Extract the [x, y] coordinate from the center of the cell holding the provided text.  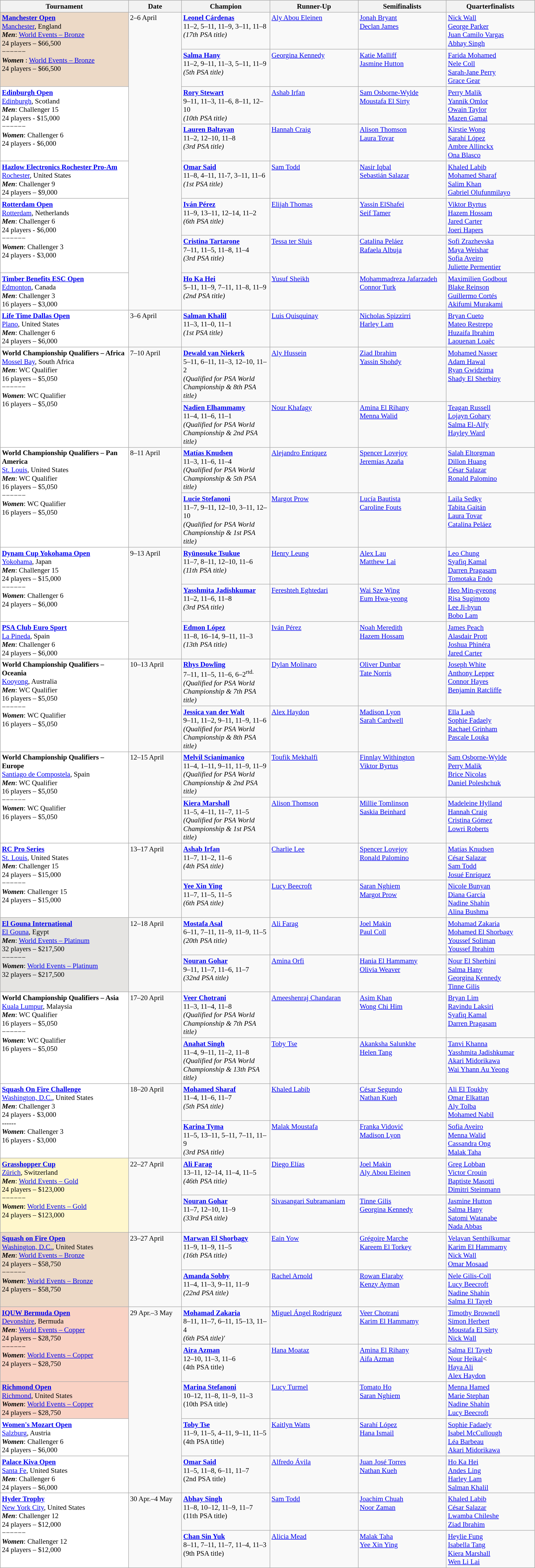
Amanda Sobhy11–4, 11–3, 9–11, 11–9(22nd PSA title) [226, 1288]
Catalina Peláez Rafaela Albuja [402, 254]
Abhay Singh11–8, 10–12, 11–9, 11–7(11th PSA title) [226, 1512]
Nicole Bunyan Diana García Nadine Shahin Alina Bushma [490, 899]
Maximilien Godbout Blake Reinson Guillermo Cortés Akifumi Murakami [490, 291]
Amina El Rihany Menna Walid [402, 425]
Nasir Iqbal Sebastián Salazar [402, 180]
Bryan Lim Ravindu Laksiri Syafiq Kamal Darren Pragasam [490, 1015]
Nadien Elhammamy11–4, 11–6, 11–1(Qualified for PSA World Championship & 2nd PSA title) [226, 425]
23–27 April [155, 1270]
17–20 April [155, 1038]
Khaled Labib [314, 1102]
Madeleine Hylland Hannah Craig Cristina Gómez Lowri Roberts [490, 820]
Matías Knudsen11–3, 11–6, 11–4(Qualified for PSA World Championship & 5th PSA title) [226, 470]
Yasshmita Jadishkumar11–2, 11–6, 11–8(3rd PSA title) [226, 603]
Margot Prow [314, 520]
Amina El Rihany Aifa Azman [402, 1363]
Hana Moataz [314, 1363]
Kirstie Wong Sarahí López Ambre Allinckx Ona Blasco [490, 142]
Date [155, 6]
Ameeshenraj Chandaran [314, 1015]
Ryūnosuke Tsukue11–7, 8–11, 12–10, 11–6(11th PSA title) [226, 566]
Joel Makin Paul Coll [402, 936]
Nour Khafagy [314, 425]
Amina Orfi [314, 973]
Aira Azman12–10, 11–3, 11–6(4th PSA title) [226, 1363]
Mostafa Asal6–11, 7–11, 11–9, 11–9, 11–5(20th PSA title) [226, 936]
Hannah Craig [314, 142]
Spencer Lovejoy Ronald Palomino [402, 862]
Perry Malik Yannik Omlor Owain Taylor Mazen Gamal [490, 105]
Karina Tyma11–5, 13–11, 5–11, 7–11, 11–9(3rd PSA title) [226, 1139]
Iván Pérez [314, 640]
Elijah Thomas [314, 217]
12–18 April [155, 955]
Nour El Sherbini Salma Hany Georgina Kennedy Tinne Gilis [490, 973]
Hyder Trophy New York City, United StatesMen: Challenger 1224 players – $12,000−−−−−−Women: Challenger 1224 players – $12,000 [65, 1530]
Alison Thomson [314, 820]
Rowan Elaraby Kenzy Ayman [402, 1288]
Akanksha Salunkhe Helen Tang [402, 1061]
Salah Eltorgman Dillon Huang César Salazar Ronald Palomino [490, 470]
RC Pro Series St. Louis, United StatesMen: Challenger 1524 players – $15,000−−−−−−Women: Challenger 1524 players – $15,000 [65, 880]
12–15 April [155, 797]
Jasmine Hutton Salma Hany Satomi Watanabe Nada Abbas [490, 1214]
Tessa ter Sluis [314, 254]
Ali Farag [314, 936]
Rotterdam Open Rotterdam, NetherlandsMen: Challenger 624 players - $6,000−−−−−−Women: Challenger 324 players - $3,000 [65, 236]
Champion [226, 6]
Salman Khalil11–3, 11–0, 11–1(1st PSA title) [226, 329]
Lucie Stefanoni11–7, 9–11, 12–10, 3–11, 12–10(Qualified for PSA World Championship & 1st PSA title) [226, 520]
Leo Chung Syafiq Kamal Darren Pragasam Tomotaka Endo [490, 566]
Sivasangari Subramaniam [314, 1214]
Grégoire Marche Kareem El Torkey [402, 1251]
Yassin ElShafei Seif Tamer [402, 217]
Lucy Beecroft [314, 899]
Jonah Bryant Declan James [402, 31]
Hania El Hammamy Olivia Weaver [402, 973]
Khaled Labib Mohamed Sharaf Salim Khan Gabriel Olufunmilayo [490, 180]
Edmon López11–8, 16–14, 9–11, 11–3(13th PSA title) [226, 640]
Diego Elías [314, 1177]
Malak Moustafa [314, 1139]
Aly Abou Eleinen [314, 31]
Kaitlyn Watts [314, 1437]
Salma Hany11–2, 9–11, 11–3, 5–11, 11–9(5th PSA title) [226, 68]
World Championship Qualifiers – Europe Santiago de Compostela, SpainMen: WC Qualifier16 players – $5,050−−−−−−Women: WC Qualifier16 players – $5,050 [65, 797]
Nick Wall George Parker Juan Camilo Vargas Abhay Singh [490, 31]
Semifinalists [402, 6]
Teagan Russell Lojayn Gohary Salma El-Alfy Hayley Ward [490, 425]
Chan Sin Yuk8–11, 7–11, 11–7, 11–4, 11–3(9th PSA title) [226, 1549]
Menna Hamed Marie Stephan Nadine Shahin Lucy Beecroft [490, 1400]
Sam Osborne-Wylde Moustafa El Sirty [402, 105]
Hazlow Electronics Rochester Pro-Am Rochester, United StatesMen: Challenger 924 players – $9,000 [65, 180]
Cristina Tartarone7–11, 11–5, 11–8, 11–4(3rd PSA title) [226, 254]
World Championship Qualifiers – Oceania Kooyong, AustraliaMen: WC Qualifier16 players – $5,050−−−−−−Women: WC Qualifier16 players – $5,050 [65, 705]
Tomato Ho Saran Nghiem [402, 1400]
Squash On Fire Challenge Washington, D.C., United StatesMen: Challenger 324 players - $3,000------Women: Challenger 316 players - $3,000 [65, 1121]
Asim Khan Wong Chi Him [402, 1015]
8–11 April [155, 497]
Franka Vidović Madison Lyon [402, 1139]
Miguel Ángel Rodríguez [314, 1325]
Iván Pérez11–9, 13–11, 12–14, 11–2(6th PSA title) [226, 217]
Nouran Gohar9–11, 11–7, 11–6, 11–7(32nd PSA title) [226, 973]
Toufik Mekhalfi [314, 775]
Malak Taha Yee Xin Ying [402, 1549]
Noah Meredith Hazem Hossam [402, 640]
Rachel Arnold [314, 1288]
Laila Sedky Tabita Gaitán Laura Tovar Catalina Peláez [490, 520]
30 Apr.–4 May [155, 1530]
Mohammadreza Jafarzadeh Connor Turk [402, 291]
Ziad Ibrahim Yassin Shohdy [402, 375]
Greg Lobban Victor Crouin Baptiste Masotti Dimitri Steinmann [490, 1177]
Runner-Up [314, 6]
Veer Chotrani Karim El Hammamy [402, 1325]
Veer Chotrani11–3, 11–4, 11–8(Qualified for PSA World Championship & 7th PSA title) [226, 1015]
Rory Stewart9–11, 11–3, 11–6, 8–11, 12–10(10th PSA title) [226, 105]
Alfredo Ávila [314, 1475]
Sophie Fadaely Isabel McCullough Léa Barbeau Akari Midorikawa [490, 1437]
Viktor Byrtus Hazem Hossam Jared Carter Joeri Hapers [490, 217]
Fereshteh Eghtedari [314, 603]
Ali El Toukhy Omar Elkattan Aly Tolba Mohamed Nabil [490, 1102]
World Championship Qualifiers – Africa Mossel Bay, South AfricaMen: WC Qualifier16 players – $5,050−−−−−−Women: WC Qualifier16 players – $5,050 [65, 397]
Ho Ka Hei Andes Ling Harley Lam Salman Khalil [490, 1475]
Millie Tomlinson Saskia Beinhard [402, 820]
Velavan Senthilkumar Karim El Hammamy Nick Wall Omar Mosaad [490, 1251]
Manchester Open Manchester, EnglandMen: World Events – Bronze24 players – $66,500−−−−−− Women : World Events – Bronze24 players – $66,500 [65, 49]
Khaled Labib César Salazar Lwamba Chileshe Ziad Ibrahim [490, 1512]
Omar Said 11–5, 11–8, 6–11, 11–7(2nd PSA title) [226, 1475]
Eain Yow [314, 1251]
Lucía Bautista Caroline Fouts [402, 520]
IQUW Bermuda Open Devonshire, BermudaMen: World Events – Copper24 players – $28,750−−−−−−Women: World Events – Copper24 players – $28,750 [65, 1344]
Lauren Baltayan11–2, 12–10, 11–8(3rd PSA title) [226, 142]
Ashab Irfan11–7, 11–2, 11–6(4th PSA title) [226, 862]
Tinne Gilis Georgina Kennedy [402, 1214]
Matías Knudsen César Salazar Sam Todd Josué Enríquez [490, 862]
World Championship Qualifiers – Pan America St. Louis, United StatesMen: WC Qualifier16 players – $5,050−−−−−−Women: WC Qualifier16 players – $5,050 [65, 497]
Tournament [65, 6]
Charlie Lee [314, 862]
Oliver Dunbar Tate Norris [402, 682]
Mohamad Zakaria Mohamed El Shorbagy Youssef Soliman Youssef Ibrahim [490, 936]
Quarterfinalists [490, 6]
Wai Sze Wing Eum Hwa-yeong [402, 603]
Sarahí López Hana Ismail [402, 1437]
7–10 April [155, 397]
Alison Thomson Laura Tovar [402, 142]
Alex Lau Matthew Lai [402, 566]
2–6 April [155, 161]
Juan José Torres Nathan Kueh [402, 1475]
Women's Mozart Open Salzburg, AustriaWomen: Challenger 624 players – $6,000 [65, 1437]
Alex Haydon [314, 729]
Timothy Brownell Simon Herbert Moustafa El Sirty Nick Wall [490, 1325]
Mohamad Zakaria8–11, 11–7, 6–11, 15–13, 11–4(6th PSA title)' [226, 1325]
César Segundo Nathan Kueh [402, 1102]
Heo Min-gyeong Risa Sugimoto Lee Ji-hyun Bobo Lam [490, 603]
Marina Stefanoni10–12, 11–8, 11–9, 11–3(10th PSA title) [226, 1400]
Edinburgh Open Edinburgh, ScotlandMen: Challenger 1524 players - $15,000−−−−−−Women: Challenger 624 players - $6,000 [65, 124]
Ho Ka Hei5–11, 11–9, 7–11, 11–8, 11–9(2nd PSA title) [226, 291]
Nele Gilis-Coll Lucy Beecroft Nadine Shahin Salma El Tayeb [490, 1288]
Nicholas Spizzirri Harley Lam [402, 329]
Rhys Dowling7–11, 11–5, 11–6, 6–2rtd.(Qualified for PSA World Championship & 7th PSA title) [226, 682]
Dewald van Niekerk5–11, 6–11, 11–3, 12–10, 11–2(Qualified for PSA World Championship & 8th PSA title) [226, 375]
Finnlay Withington Viktor Byrtus [402, 775]
Ali Farag13–11, 12–14, 11–4, 11–5(46th PSA title) [226, 1177]
Joel Makin Aly Abou Eleinen [402, 1177]
Anahat Singh11–4, 9–11, 11–2, 11–8(Qualified for PSA World Championship & 13th PSA title) [226, 1061]
Georgina Kennedy [314, 68]
Alejandro Enríquez [314, 470]
22–27 April [155, 1195]
Yee Xin Ying11–7, 11–5, 11–5(6th PSA title) [226, 899]
Toby Tse11–9, 11–5, 4–11, 9–11, 11–5(4th PSA title) [226, 1437]
Yusuf Sheikh [314, 291]
Tanvi Khanna Yasshmita Jadishkumar Akari Midorikawa Wai Yhann Au Yeong [490, 1061]
13–17 April [155, 880]
29 Apr.–3 May [155, 1400]
Joseph White Anthony Lepper Connor Hayes Benjamin Ratcliffe [490, 682]
Alicia Mead [314, 1549]
Katie Malliff Jasmine Hutton [402, 68]
Timber Benefits ESC Open Edmonton, CanadaMen: Challenger 316 players – $3,000 [65, 291]
Luis Quisquinay [314, 329]
Salma El Tayeb Nour Heikal< Haya Ali Alex Haydon [490, 1363]
Mohamed Nasser Adam Hawal Ryan Gwidzima Shady El Sherbiny [490, 375]
3–6 April [155, 329]
Lucy Turmel [314, 1400]
Sofia Aveiro Menna Walid Cassandra Ong Malak Taha [490, 1139]
Melvil Scianimanico11–4, 1–11, 9–11, 11–9, 11–9(Qualified for PSA World Championship & 2nd PSA title) [226, 775]
Henry Leung [314, 566]
Aly Hussein [314, 375]
Mohamed Sharaf11–4, 11–6, 11–7(5th PSA title) [226, 1102]
Joachim Chuah Noor Zaman [402, 1512]
Toby Tse [314, 1061]
Madison Lyon Sarah Cardwell [402, 729]
Ashab Irfan [314, 105]
18–20 April [155, 1121]
Sam Osborne-Wylde Perry Malik Brice Nicolas Daniel Poleshchuk [490, 775]
El Gouna International El Gouna, EgyptMen: World Events – Platinum32 players – $217,500−−−−−−Women: World Events – Platinum32 players – $217,500 [65, 955]
Richmond Open Richmond, United StatesWomen: World Events – Copper24 players – $28,750 [65, 1400]
Saran Nghiem Margot Prow [402, 899]
Leonel Cárdenas11–2, 5–11, 11–9, 3–11, 11–8(17th PSA title) [226, 31]
Dynam Cup Yokohama Open Yokohama, JapanMen: Challenger 1524 players – $15,000−−−−−−Women: Challenger 624 players – $6,000 [65, 584]
Omar Said11–8, 4–11, 11-7, 3–11, 11–6(1st PSA title) [226, 180]
9–13 April [155, 603]
Dylan Molinaro [314, 682]
PSA Club Euro Sport La Pineda, SpainMen: Challenger 624 players – $6,000 [65, 640]
10–13 April [155, 705]
Grasshopper Cup Zürich, SwitzerlandMen: World Events – Gold24 players – $123,000−−−−−−Women: World Events – Gold24 players – $123,000 [65, 1195]
Spencer Lovejoy Jeremías Azaña [402, 470]
Palace Kiva Open Santa Fe, United StatesMen: Challenger 624 players – $6,000 [65, 1475]
Sofi Zrazhevska Maya Weishar Sofia Aveiro Juliette Permentier [490, 254]
Bryan Cueto Mateo Restrepo Huzaifa Ibrahim Laouenan Loaëc [490, 329]
Nouran Gohar11–7, 12–10, 11–9(33rd PSA title) [226, 1214]
Heylie Fung Isabella Tang Kiera Marshall Wen Li Lai [490, 1549]
Farida Mohamed Nele Coll Sarah-Jane Perry Grace Gear [490, 68]
Ella Lash Sophie Fadaely Rachael Grinham Pascale Louka [490, 729]
World Championship Qualifiers – Asia Kuala Lumpur, MalaysiaMen: WC Qualifier16 players – $5,050−−−−−−Women: WC Qualifier16 players – $5,050 [65, 1038]
Life Time Dallas Open Plano, United StatesMen: Challenger 624 players – $6,000 [65, 329]
Marwan El Shorbagy11–9, 11–9, 11–5(16th PSA title) [226, 1251]
Kiera Marshall11–5, 4–11, 11–7, 11–5(Qualified for PSA World Championship & 1st PSA title) [226, 820]
James Peach Alasdair Prott Joshua Phinéra Jared Carter [490, 640]
Jessica van der Walt9–11, 11–2, 9–11, 11–9, 11–6(Qualified for PSA World Championship & 8th PSA title) [226, 729]
